Detect which cell encompasses the target text, then output its (X, Y) center coordinate. 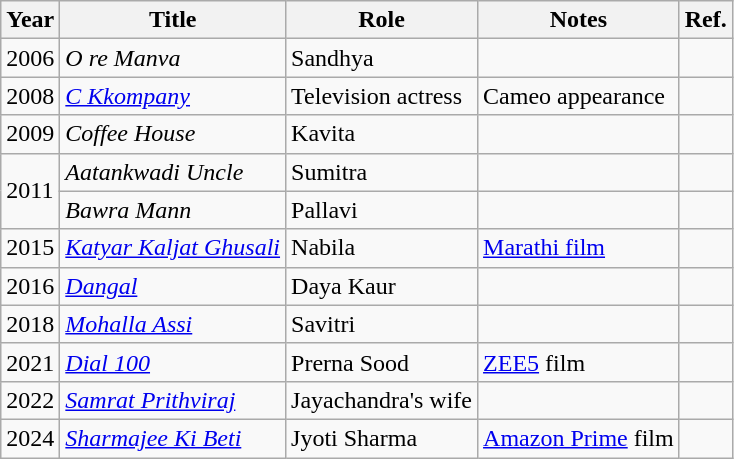
2016 (30, 286)
2006 (30, 58)
Nabila (382, 248)
Pallavi (382, 210)
Title (173, 20)
Daya Kaur (382, 286)
Sumitra (382, 172)
Jyoti Sharma (382, 438)
Role (382, 20)
2021 (30, 362)
2015 (30, 248)
C Kkompany (173, 96)
2009 (30, 134)
Katyar Kaljat Ghusali (173, 248)
Kavita (382, 134)
ZEE5 film (579, 362)
2008 (30, 96)
Notes (579, 20)
Television actress (382, 96)
Dial 100 (173, 362)
Bawra Mann (173, 210)
Marathi film (579, 248)
O re Manva (173, 58)
2022 (30, 400)
Amazon Prime film (579, 438)
Savitri (382, 324)
Cameo appearance (579, 96)
Aatankwadi Uncle (173, 172)
Sharmajee Ki Beti (173, 438)
Samrat Prithviraj (173, 400)
2011 (30, 191)
2018 (30, 324)
Jayachandra's wife (382, 400)
Coffee House (173, 134)
2024 (30, 438)
Year (30, 20)
Dangal (173, 286)
Mohalla Assi (173, 324)
Sandhya (382, 58)
Ref. (706, 20)
Prerna Sood (382, 362)
